For the text-containing cell, return its midpoint in [X, Y] coordinate format. 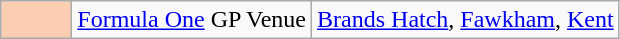
Formula One GP Venue [192, 20]
Brands Hatch, Fawkham, Kent [466, 20]
